Detect which cell encompasses the target text, then output its (X, Y) center coordinate. 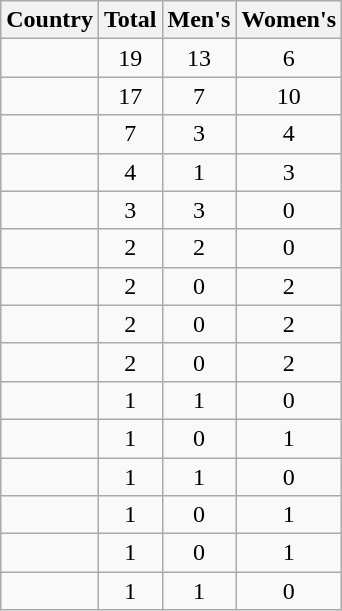
10 (289, 96)
13 (199, 58)
Country (50, 20)
Men's (199, 20)
19 (130, 58)
Total (130, 20)
Women's (289, 20)
17 (130, 96)
6 (289, 58)
